Detect which cell encompasses the target text, then output its [X, Y] center coordinate. 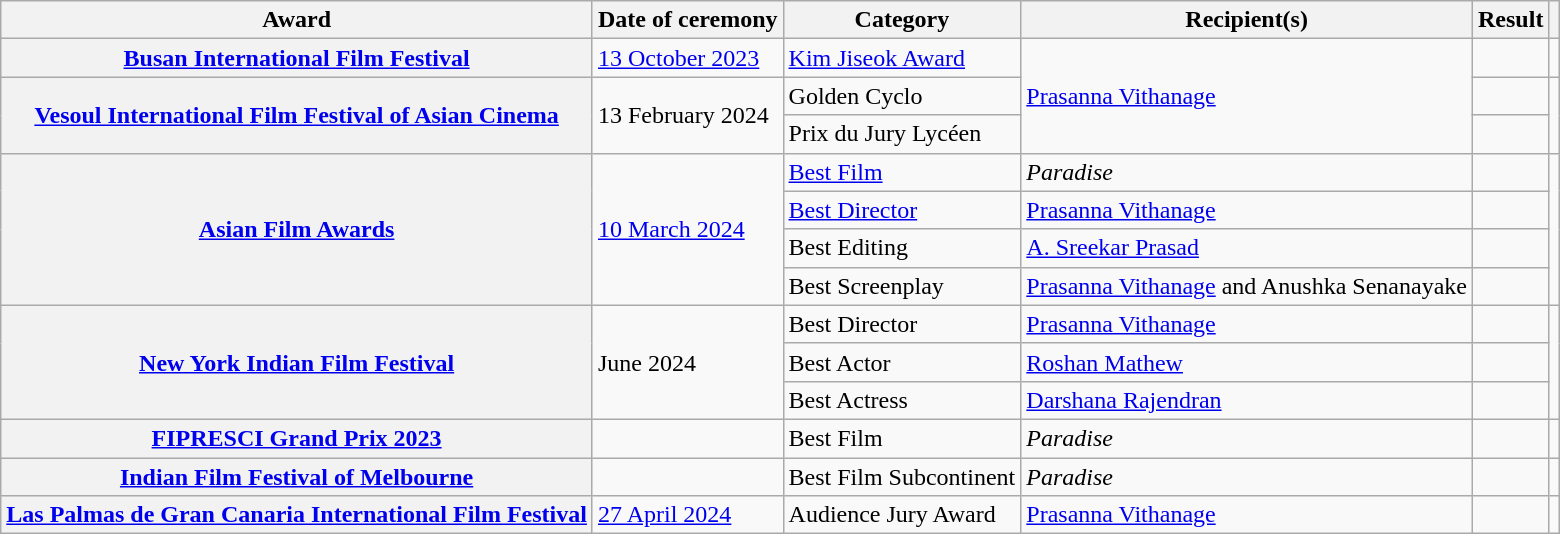
Category [902, 20]
27 April 2024 [688, 515]
Best Screenplay [902, 286]
Audience Jury Award [902, 515]
Result [1511, 20]
FIPRESCI Grand Prix 2023 [297, 438]
10 March 2024 [688, 229]
Award [297, 20]
Best Actress [902, 400]
13 October 2023 [688, 58]
Prasanna Vithanage and Anushka Senanayake [1247, 286]
Asian Film Awards [297, 229]
Date of ceremony [688, 20]
Vesoul International Film Festival of Asian Cinema [297, 115]
Darshana Rajendran [1247, 400]
Best Editing [902, 248]
Best Actor [902, 362]
Busan International Film Festival [297, 58]
Indian Film Festival of Melbourne [297, 477]
Kim Jiseok Award [902, 58]
Recipient(s) [1247, 20]
June 2024 [688, 362]
Roshan Mathew [1247, 362]
Prix du Jury Lycéen [902, 134]
Golden Cyclo [902, 96]
Best Film Subcontinent [902, 477]
New York Indian Film Festival [297, 362]
Las Palmas de Gran Canaria International Film Festival [297, 515]
A. Sreekar Prasad [1247, 248]
13 February 2024 [688, 115]
